Extract the (x, y) coordinate from the center of the cell holding the provided text.  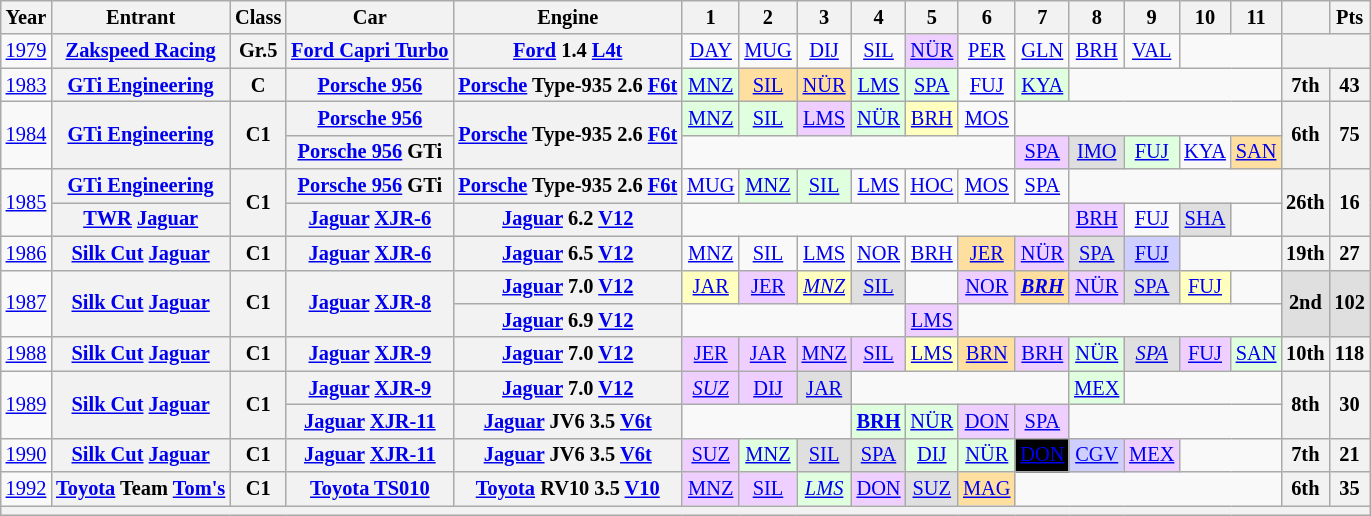
Gr.5 (258, 51)
1984 (26, 134)
10 (1205, 17)
Pts (1349, 17)
HOC (932, 186)
Jaguar 6.2 V12 (568, 219)
PER (986, 51)
4 (879, 17)
MAG (986, 489)
Year (26, 17)
1979 (26, 51)
Ford Capri Turbo (370, 51)
35 (1349, 489)
27 (1349, 253)
Ford 1.4 L4t (568, 51)
Jaguar 6.9 V12 (568, 320)
Engine (568, 17)
8th (1305, 404)
102 (1349, 304)
SHA (1205, 219)
Class (258, 17)
9 (1152, 17)
1988 (26, 354)
1985 (26, 202)
2nd (1305, 304)
1992 (26, 489)
1983 (26, 85)
16 (1349, 202)
Jaguar XJR-8 (370, 304)
30 (1349, 404)
6 (986, 17)
3 (824, 17)
1990 (26, 455)
GLN (1042, 51)
10th (1305, 354)
43 (1349, 85)
19th (1305, 253)
118 (1349, 354)
IMO (1096, 152)
CGV (1096, 455)
7 (1042, 17)
1 (710, 17)
Car (370, 17)
Toyota Team Tom's (140, 489)
1987 (26, 304)
Toyota TS010 (370, 489)
11 (1256, 17)
1989 (26, 404)
DAY (710, 51)
Zakspeed Racing (140, 51)
VAL (1152, 51)
C (258, 85)
5 (932, 17)
26th (1305, 202)
BRN (986, 354)
Entrant (140, 17)
Jaguar 6.5 V12 (568, 253)
Toyota RV10 3.5 V10 (568, 489)
8 (1096, 17)
1986 (26, 253)
TWR Jaguar (140, 219)
2 (768, 17)
21 (1349, 455)
75 (1349, 134)
